Identify which cell holds the provided text, then report its (x, y) central coordinate. 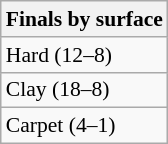
Carpet (4–1) (84, 126)
Hard (12–8) (84, 55)
Finals by surface (84, 19)
Clay (18–8) (84, 90)
